Provide the [x, y] coordinate of the cell's center where the given text is located.  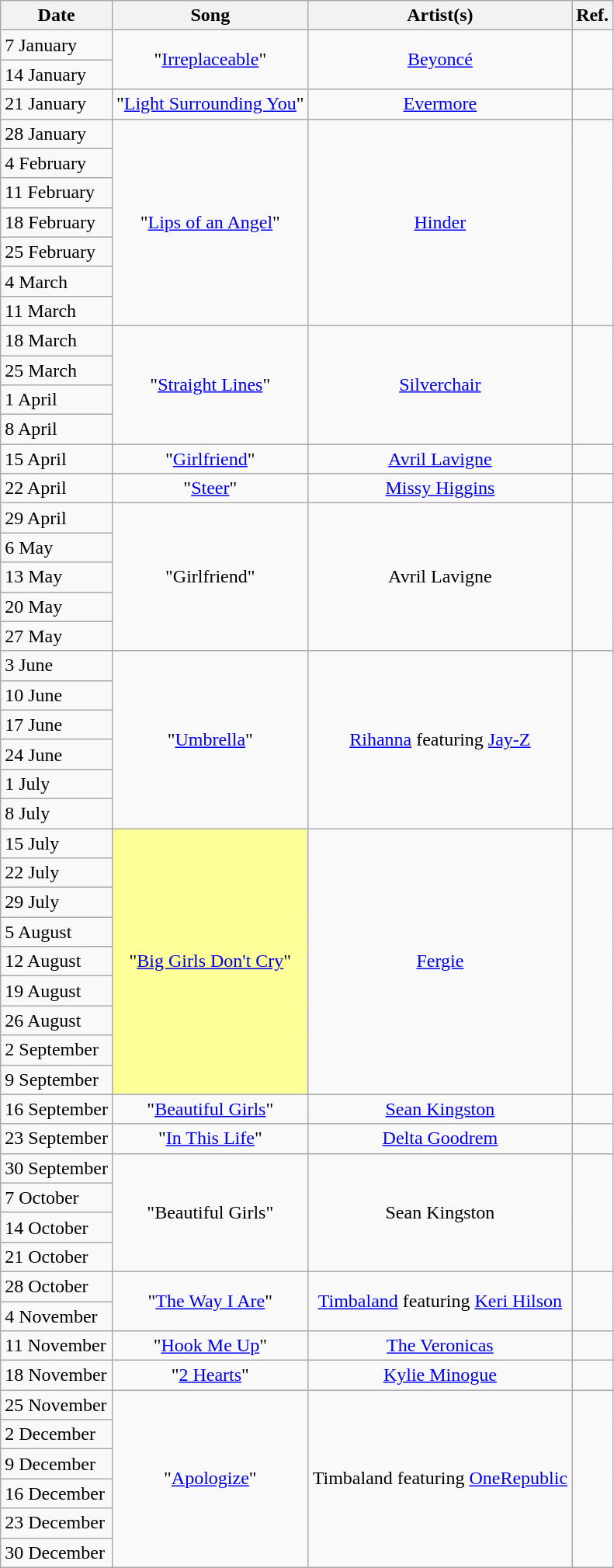
22 July [57, 873]
"Steer" [210, 488]
15 July [57, 843]
10 June [57, 695]
30 December [57, 1552]
Silverchair [439, 384]
23 December [57, 1523]
14 January [57, 75]
29 April [57, 518]
9 September [57, 1080]
"Irreplaceable" [210, 60]
18 November [57, 1375]
Kylie Minogue [439, 1375]
"Light Surrounding You" [210, 104]
25 November [57, 1405]
1 April [57, 400]
"2 Hearts" [210, 1375]
Fergie [439, 961]
8 April [57, 429]
24 June [57, 754]
11 March [57, 311]
"Straight Lines" [210, 384]
16 September [57, 1109]
14 October [57, 1227]
Date [57, 16]
"The Way I Are" [210, 1301]
16 December [57, 1493]
8 July [57, 813]
9 December [57, 1464]
2 September [57, 1050]
3 June [57, 666]
25 February [57, 252]
28 January [57, 134]
20 May [57, 607]
13 May [57, 577]
6 May [57, 548]
Timbaland featuring Keri Hilson [439, 1301]
4 March [57, 281]
23 September [57, 1139]
Missy Higgins [439, 488]
11 November [57, 1346]
Delta Goodrem [439, 1139]
4 November [57, 1316]
Beyoncé [439, 60]
25 March [57, 370]
Evermore [439, 104]
"Umbrella" [210, 739]
"Hook Me Up" [210, 1346]
7 October [57, 1198]
19 August [57, 991]
17 June [57, 725]
Ref. [593, 16]
7 January [57, 45]
21 January [57, 104]
Hinder [439, 222]
30 September [57, 1168]
21 October [57, 1257]
The Veronicas [439, 1346]
5 August [57, 932]
11 February [57, 193]
"Apologize" [210, 1479]
Timbaland featuring OneRepublic [439, 1479]
28 October [57, 1286]
22 April [57, 488]
26 August [57, 1020]
Song [210, 16]
1 July [57, 784]
"Lips of an Angel" [210, 222]
27 May [57, 636]
18 March [57, 340]
4 February [57, 163]
Artist(s) [439, 16]
18 February [57, 222]
"In This Life" [210, 1139]
15 April [57, 459]
"Big Girls Don't Cry" [210, 961]
12 August [57, 961]
29 July [57, 902]
Rihanna featuring Jay-Z [439, 739]
2 December [57, 1434]
